Scan for the cell matching the given text and deliver its [x, y] coordinate at center. 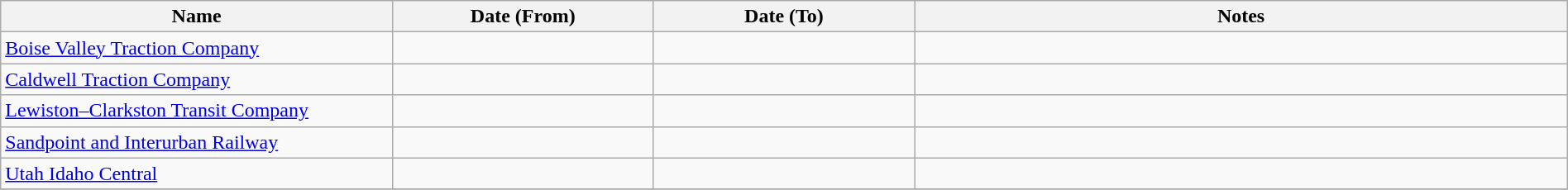
Utah Idaho Central [197, 173]
Sandpoint and Interurban Railway [197, 142]
Boise Valley Traction Company [197, 48]
Notes [1241, 17]
Caldwell Traction Company [197, 79]
Date (To) [784, 17]
Date (From) [523, 17]
Lewiston–Clarkston Transit Company [197, 111]
Name [197, 17]
